Return (X, Y) of the center of cell containing provided text 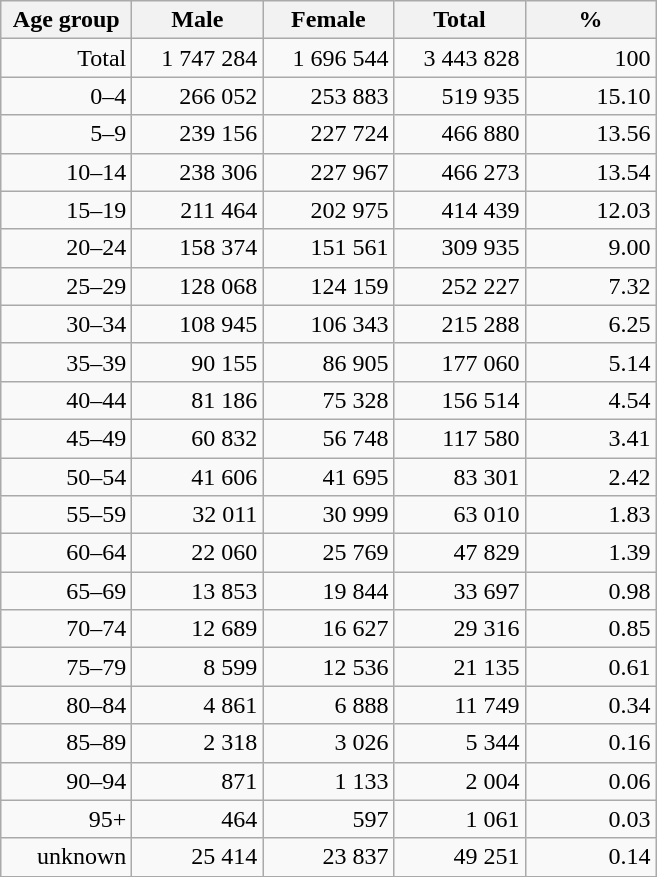
464 (198, 819)
unknown (66, 857)
6 888 (328, 705)
0.16 (590, 743)
519 935 (460, 96)
22 060 (198, 553)
2.42 (590, 477)
55–59 (66, 515)
100 (590, 58)
3.41 (590, 438)
81 186 (198, 400)
75 328 (328, 400)
13 853 (198, 591)
1 747 284 (198, 58)
239 156 (198, 134)
29 316 (460, 629)
0.98 (590, 591)
9.00 (590, 248)
0.14 (590, 857)
21 135 (460, 667)
156 514 (460, 400)
13.54 (590, 172)
85–89 (66, 743)
70–74 (66, 629)
871 (198, 781)
597 (328, 819)
56 748 (328, 438)
49 251 (460, 857)
16 627 (328, 629)
124 159 (328, 286)
1 061 (460, 819)
0.61 (590, 667)
15.10 (590, 96)
40–44 (66, 400)
75–79 (66, 667)
4 861 (198, 705)
0.34 (590, 705)
253 883 (328, 96)
1.39 (590, 553)
117 580 (460, 438)
30–34 (66, 324)
414 439 (460, 210)
6.25 (590, 324)
227 967 (328, 172)
90 155 (198, 362)
32 011 (198, 515)
25 769 (328, 553)
5–9 (66, 134)
95+ (66, 819)
12 689 (198, 629)
11 749 (460, 705)
90–94 (66, 781)
25–29 (66, 286)
177 060 (460, 362)
65–69 (66, 591)
30 999 (328, 515)
20–24 (66, 248)
3 443 828 (460, 58)
202 975 (328, 210)
211 464 (198, 210)
4.54 (590, 400)
35–39 (66, 362)
60–64 (66, 553)
15–19 (66, 210)
1 133 (328, 781)
227 724 (328, 134)
5.14 (590, 362)
41 695 (328, 477)
106 343 (328, 324)
0.06 (590, 781)
Male (198, 20)
0–4 (66, 96)
1.83 (590, 515)
158 374 (198, 248)
151 561 (328, 248)
7.32 (590, 286)
238 306 (198, 172)
266 052 (198, 96)
2 318 (198, 743)
83 301 (460, 477)
2 004 (460, 781)
63 010 (460, 515)
8 599 (198, 667)
1 696 544 (328, 58)
47 829 (460, 553)
45–49 (66, 438)
Female (328, 20)
12.03 (590, 210)
0.03 (590, 819)
10–14 (66, 172)
12 536 (328, 667)
108 945 (198, 324)
3 026 (328, 743)
23 837 (328, 857)
25 414 (198, 857)
466 880 (460, 134)
252 227 (460, 286)
Age group (66, 20)
86 905 (328, 362)
215 288 (460, 324)
19 844 (328, 591)
309 935 (460, 248)
128 068 (198, 286)
5 344 (460, 743)
13.56 (590, 134)
41 606 (198, 477)
80–84 (66, 705)
466 273 (460, 172)
0.85 (590, 629)
50–54 (66, 477)
60 832 (198, 438)
33 697 (460, 591)
% (590, 20)
